Return the (x, y) coordinate for the center point of the cell that contains the specified text.  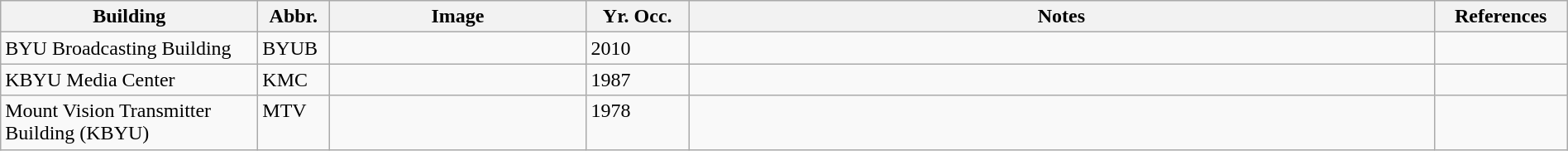
KMC (294, 80)
Building (129, 17)
2010 (638, 48)
References (1500, 17)
Image (458, 17)
BYU Broadcasting Building (129, 48)
1978 (638, 123)
Abbr. (294, 17)
Notes (1061, 17)
Mount Vision Transmitter Building (KBYU) (129, 123)
MTV (294, 123)
BYUB (294, 48)
Yr. Occ. (638, 17)
1987 (638, 80)
KBYU Media Center (129, 80)
